Extract the (x, y) coordinate from the center of the cell holding the provided text.  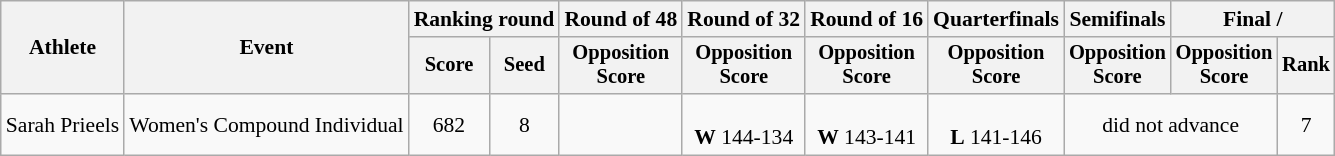
Athlete (62, 48)
Round of 16 (866, 19)
did not advance (1170, 124)
Semifinals (1118, 19)
Women's Compound Individual (266, 124)
7 (1306, 124)
8 (524, 124)
Event (266, 48)
Rank (1306, 66)
W 143-141 (866, 124)
Round of 48 (620, 19)
W 144-134 (744, 124)
Seed (524, 66)
Ranking round (484, 19)
682 (450, 124)
Score (450, 66)
Quarterfinals (996, 19)
Round of 32 (744, 19)
Final / (1253, 19)
L 141-146 (996, 124)
Sarah Prieels (62, 124)
